Search for the cell housing the specified text and yield its [x, y] center coordinate. 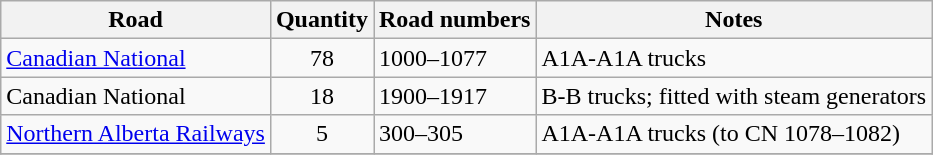
1900–1917 [455, 96]
Northern Alberta Railways [136, 134]
Quantity [322, 20]
A1A-A1A trucks (to CN 1078–1082) [734, 134]
Notes [734, 20]
Road [136, 20]
Road numbers [455, 20]
18 [322, 96]
78 [322, 58]
B-B trucks; fitted with steam generators [734, 96]
A1A-A1A trucks [734, 58]
300–305 [455, 134]
5 [322, 134]
1000–1077 [455, 58]
